Determine the [x, y] coordinate at the center of the cell enclosing the given text.  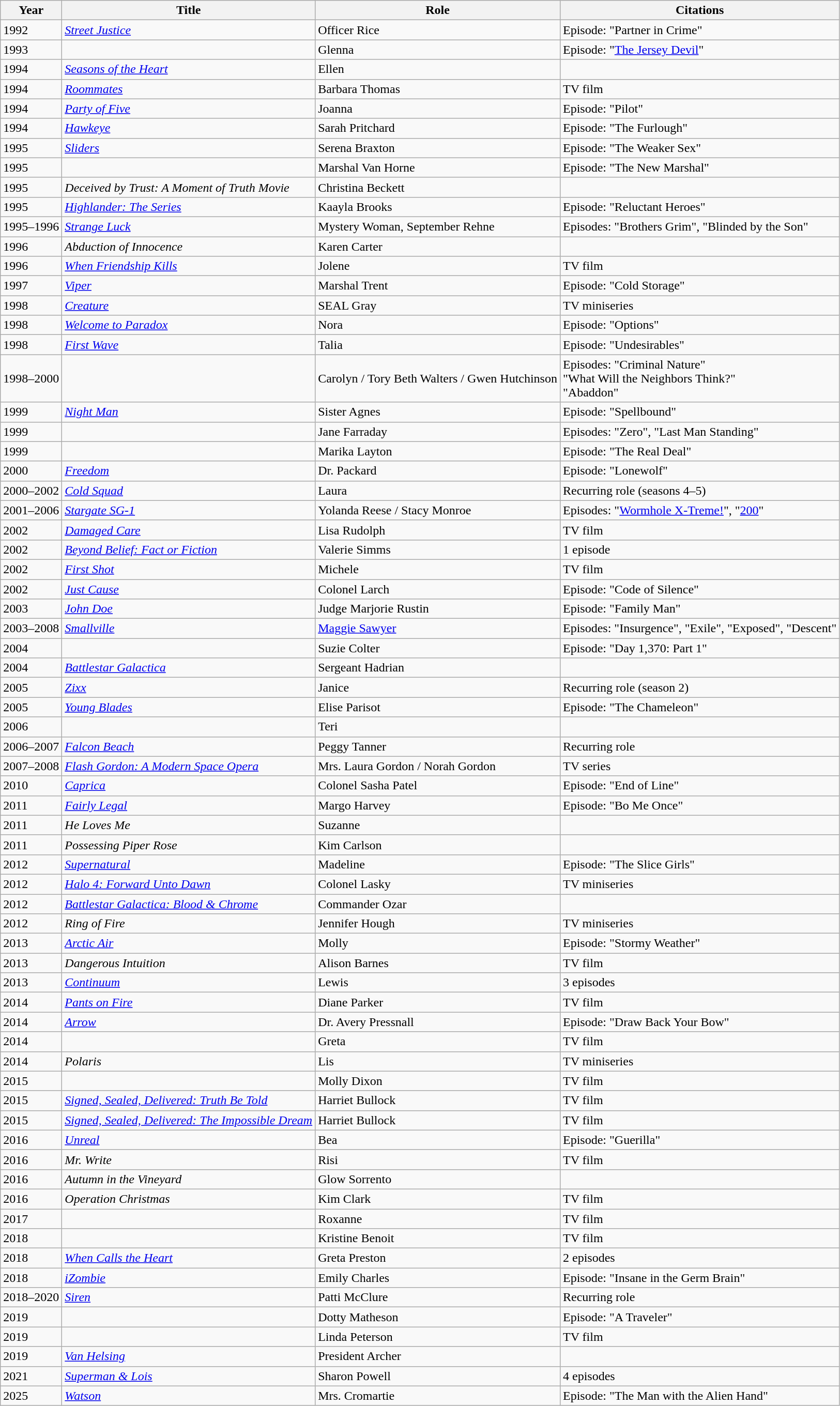
Beyond Belief: Fact or Fiction [189, 549]
Laura [438, 491]
Episodes: "Zero", "Last Man Standing" [699, 432]
Karen Carter [438, 247]
Title [189, 10]
Episode: "Cold Storage" [699, 286]
Arrow [189, 1022]
Creature [189, 305]
Deceived by Trust: A Moment of Truth Movie [189, 187]
Episode: "The Slice Girls" [699, 864]
Episode: "Undesirables" [699, 345]
Citations [699, 10]
Jane Farraday [438, 432]
Smallville [189, 629]
1992 [31, 30]
Mrs. Laura Gordon / Norah Gordon [438, 766]
Colonel Larch [438, 589]
Role [438, 10]
Episode: "The Man with the Alien Hand" [699, 1396]
Episode: "Pilot" [699, 109]
Margo Harvey [438, 805]
Dangerous Intuition [189, 963]
Elise Parisot [438, 707]
Episodes: "Criminal Nature""What Will the Neighbors Think?""Abaddon" [699, 378]
2003–2008 [31, 629]
Patti McClure [438, 1297]
Greta [438, 1042]
He Loves Me [189, 825]
Barbara Thomas [438, 89]
Sarah Pritchard [438, 128]
1 episode [699, 549]
Sister Agnes [438, 412]
Episode: "Insane in the Germ Brain" [699, 1278]
Yolanda Reese / Stacy Monroe [438, 510]
Just Cause [189, 589]
Battlestar Galactica [189, 668]
Dr. Packard [438, 471]
Stargate SG-1 [189, 510]
Jolene [438, 266]
Christina Beckett [438, 187]
Alison Barnes [438, 963]
Judge Marjorie Rustin [438, 609]
Zixx [189, 687]
2 episodes [699, 1258]
Episode: "Lonewolf" [699, 471]
2018–2020 [31, 1297]
Night Man [189, 412]
Roommates [189, 89]
Hawkeye [189, 128]
2010 [31, 786]
Dr. Avery Pressnall [438, 1022]
Episode: "The Real Deal" [699, 451]
Pants on Fire [189, 1002]
Emily Charles [438, 1278]
Molly [438, 943]
Kim Carlson [438, 845]
1995–1996 [31, 226]
Kim Clark [438, 1199]
Episode: "A Traveler" [699, 1317]
Episode: "The Jersey Devil" [699, 50]
Episode: "The New Marshal" [699, 167]
Risi [438, 1159]
Marshal Trent [438, 286]
Recurring role (season 2) [699, 687]
Continuum [189, 983]
Episodes: "Insurgence", "Exile", "Exposed", "Descent" [699, 629]
Valerie Simms [438, 549]
Dotty Matheson [438, 1317]
Party of Five [189, 109]
Seasons of the Heart [189, 69]
Jennifer Hough [438, 924]
Teri [438, 727]
2000 [31, 471]
Episode: "Partner in Crime" [699, 30]
TV series [699, 766]
Maggie Sawyer [438, 629]
Damaged Care [189, 530]
First Wave [189, 345]
2025 [31, 1396]
Abduction of Innocence [189, 247]
First Shot [189, 569]
2017 [31, 1218]
2000–2002 [31, 491]
Colonel Sasha Patel [438, 786]
Episode: "The Furlough" [699, 128]
Episodes: "Brothers Grim", "Blinded by the Son" [699, 226]
Episode: "Day 1,370: Part 1" [699, 648]
Battlestar Galactica: Blood & Chrome [189, 904]
Falcon Beach [189, 746]
John Doe [189, 609]
Greta Preston [438, 1258]
Supernatural [189, 864]
Viper [189, 286]
Episode: "Family Man" [699, 609]
2006 [31, 727]
Lisa Rudolph [438, 530]
Mrs. Cromartie [438, 1396]
Marshal Van Horne [438, 167]
Episode: "The Chameleon" [699, 707]
Mystery Woman, September Rehne [438, 226]
Signed, Sealed, Delivered: The Impossible Dream [189, 1120]
Watson [189, 1396]
Episodes: "Wormhole X-Treme!", "200" [699, 510]
Sergeant Hadrian [438, 668]
Lis [438, 1061]
Ellen [438, 69]
Episode: "Guerilla" [699, 1140]
Suzanne [438, 825]
Roxanne [438, 1218]
Linda Peterson [438, 1337]
Officer Rice [438, 30]
Kristine Benoit [438, 1239]
2021 [31, 1376]
Talia [438, 345]
Kaayla Brooks [438, 207]
Highlander: The Series [189, 207]
Superman & Lois [189, 1376]
When Calls the Heart [189, 1258]
1993 [31, 50]
Joanna [438, 109]
Halo 4: Forward Unto Dawn [189, 884]
Episode: "Bo Me Once" [699, 805]
Episode: "Draw Back Your Bow" [699, 1022]
Nora [438, 325]
Van Helsing [189, 1356]
When Friendship Kills [189, 266]
Autumn in the Vineyard [189, 1179]
Serena Braxton [438, 148]
Young Blades [189, 707]
Carolyn / Tory Beth Walters / Gwen Hutchinson [438, 378]
Welcome to Paradox [189, 325]
Mr. Write [189, 1159]
Signed, Sealed, Delivered: Truth Be Told [189, 1101]
Madeline [438, 864]
Glow Sorrento [438, 1179]
President Archer [438, 1356]
Sharon Powell [438, 1376]
2007–2008 [31, 766]
Glenna [438, 50]
Recurring role (seasons 4–5) [699, 491]
iZombie [189, 1278]
Janice [438, 687]
Sliders [189, 148]
Molly Dixon [438, 1081]
Street Justice [189, 30]
Ring of Fire [189, 924]
Colonel Lasky [438, 884]
1998–2000 [31, 378]
Episode: "Options" [699, 325]
Lewis [438, 983]
2006–2007 [31, 746]
Caprica [189, 786]
3 episodes [699, 983]
4 episodes [699, 1376]
Siren [189, 1297]
Episode: "The Weaker Sex" [699, 148]
SEAL Gray [438, 305]
2003 [31, 609]
Episode: "Code of Silence" [699, 589]
Diane Parker [438, 1002]
Fairly Legal [189, 805]
Operation Christmas [189, 1199]
1997 [31, 286]
Arctic Air [189, 943]
Michele [438, 569]
Polaris [189, 1061]
Commander Ozar [438, 904]
Episode: "End of Line" [699, 786]
Year [31, 10]
Bea [438, 1140]
Possessing Piper Rose [189, 845]
Freedom [189, 471]
Episode: "Spellbound" [699, 412]
Peggy Tanner [438, 746]
Strange Luck [189, 226]
Flash Gordon: A Modern Space Opera [189, 766]
Marika Layton [438, 451]
Episode: "Reluctant Heroes" [699, 207]
2001–2006 [31, 510]
Unreal [189, 1140]
Cold Squad [189, 491]
Episode: "Stormy Weather" [699, 943]
Suzie Colter [438, 648]
